Pinpoint the cell where the given text exists, returning its [X, Y] midpoint coordinate. 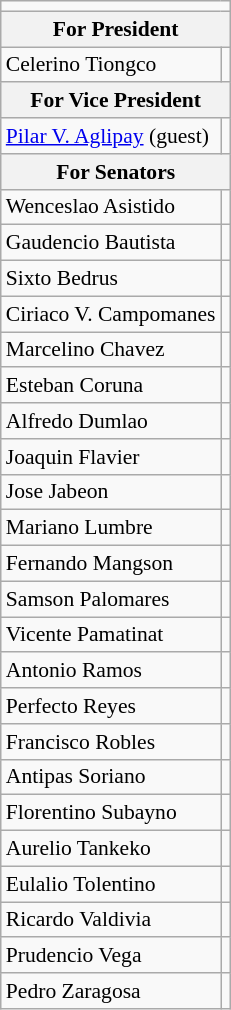
Vicente Pamatinat [111, 635]
Esteban Coruna [111, 386]
Aurelio Tankeko [111, 849]
Eulalio Tolentino [111, 884]
Florentino Subayno [111, 813]
Ciriaco V. Campomanes [111, 314]
Prudencio Vega [111, 956]
Mariano Lumbre [111, 528]
For Vice President [116, 101]
For President [116, 29]
Antipas Soriano [111, 777]
Ricardo Valdivia [111, 920]
Jose Jabeon [111, 492]
Fernando Mangson [111, 564]
Antonio Ramos [111, 671]
Celerino Tiongco [111, 65]
Sixto Bedrus [111, 279]
Perfecto Reyes [111, 706]
Pedro Zaragosa [111, 991]
Alfredo Dumlao [111, 421]
Francisco Robles [111, 742]
Pilar V. Aglipay (guest) [111, 136]
Joaquin Flavier [111, 457]
Samson Palomares [111, 599]
For Senators [116, 172]
Wenceslao Asistido [111, 207]
Marcelino Chavez [111, 350]
Gaudencio Bautista [111, 243]
